For the text-containing cell, return its midpoint in (x, y) coordinate format. 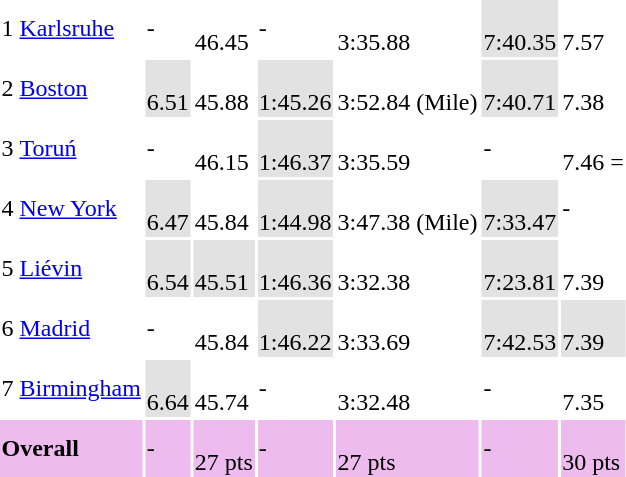
Overall (71, 448)
1:46.36 (295, 268)
7.38 (594, 88)
3:52.84 (Mile) (408, 88)
3:33.69 (408, 328)
3:32.48 (408, 388)
3:32.38 (408, 268)
6.64 (168, 388)
1:44.98 (295, 208)
7.35 (594, 388)
2 (8, 88)
6.51 (168, 88)
Toruń (80, 148)
30 pts (594, 448)
45.51 (224, 268)
3:47.38 (Mile) (408, 208)
7:42.53 (520, 328)
46.45 (224, 28)
7:33.47 (520, 208)
3:35.88 (408, 28)
45.88 (224, 88)
7:40.71 (520, 88)
7.46 = (594, 148)
1:45.26 (295, 88)
7.57 (594, 28)
5 (8, 268)
6.47 (168, 208)
46.15 (224, 148)
45.74 (224, 388)
4 (8, 208)
Madrid (80, 328)
6 (8, 328)
1 (8, 28)
Boston (80, 88)
7 (8, 388)
3 (8, 148)
3:35.59 (408, 148)
Liévin (80, 268)
6.54 (168, 268)
Karlsruhe (80, 28)
Birmingham (80, 388)
1:46.37 (295, 148)
7:40.35 (520, 28)
7:23.81 (520, 268)
New York (80, 208)
1:46.22 (295, 328)
